Extract the (x, y) coordinate from the center of the cell holding the provided text.  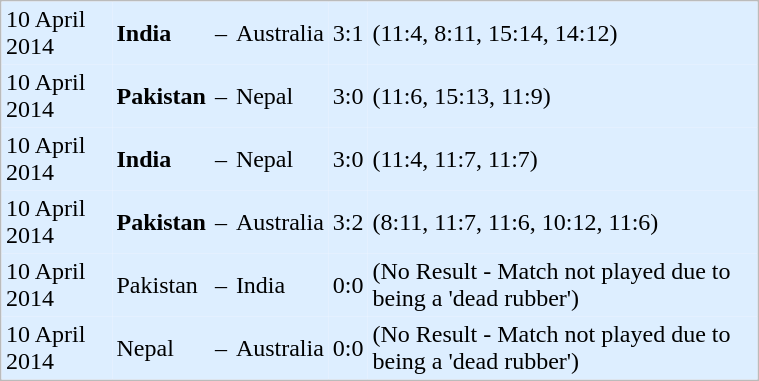
3:1 (348, 34)
(11:4, 8:11, 15:14, 14:12) (562, 34)
(11:4, 11:7, 11:7) (562, 160)
3:2 (348, 222)
(11:6, 15:13, 11:9) (562, 96)
(8:11, 11:7, 11:6, 10:12, 11:6) (562, 222)
